Output the (X, Y) coordinate of the center of the cell containing the given text.  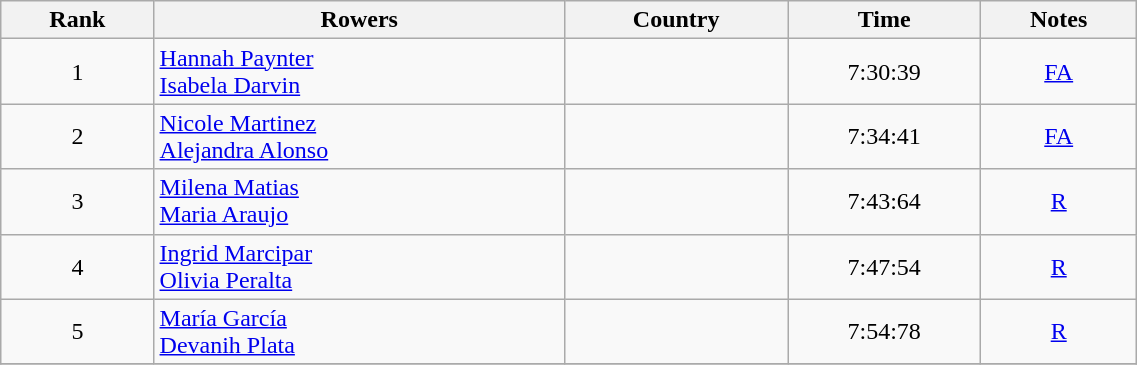
Hannah PaynterIsabela Darvin (359, 72)
Time (884, 20)
Notes (1059, 20)
7:54:78 (884, 332)
7:30:39 (884, 72)
Nicole MartinezAlejandra Alonso (359, 136)
3 (78, 202)
7:47:54 (884, 266)
Rank (78, 20)
Ingrid MarciparOlivia Peralta (359, 266)
1 (78, 72)
7:34:41 (884, 136)
Rowers (359, 20)
María GarcíaDevanih Plata (359, 332)
4 (78, 266)
Milena MatiasMaria Araujo (359, 202)
Country (676, 20)
5 (78, 332)
2 (78, 136)
7:43:64 (884, 202)
